Output the [X, Y] coordinate of the center of the cell containing the given text.  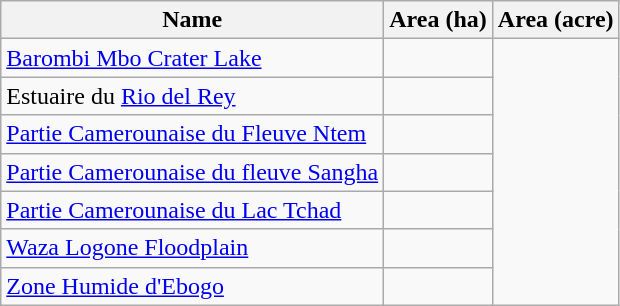
Partie Camerounaise du Fleuve Ntem [192, 134]
Name [192, 20]
Partie Camerounaise du fleuve Sangha [192, 172]
Partie Camerounaise du Lac Tchad [192, 210]
Estuaire du Rio del Rey [192, 96]
Area (ha) [438, 20]
Area (acre) [556, 20]
Barombi Mbo Crater Lake [192, 58]
Waza Logone Floodplain [192, 248]
Zone Humide d'Ebogo [192, 286]
